Detect which cell encompasses the target text, then output its (x, y) center coordinate. 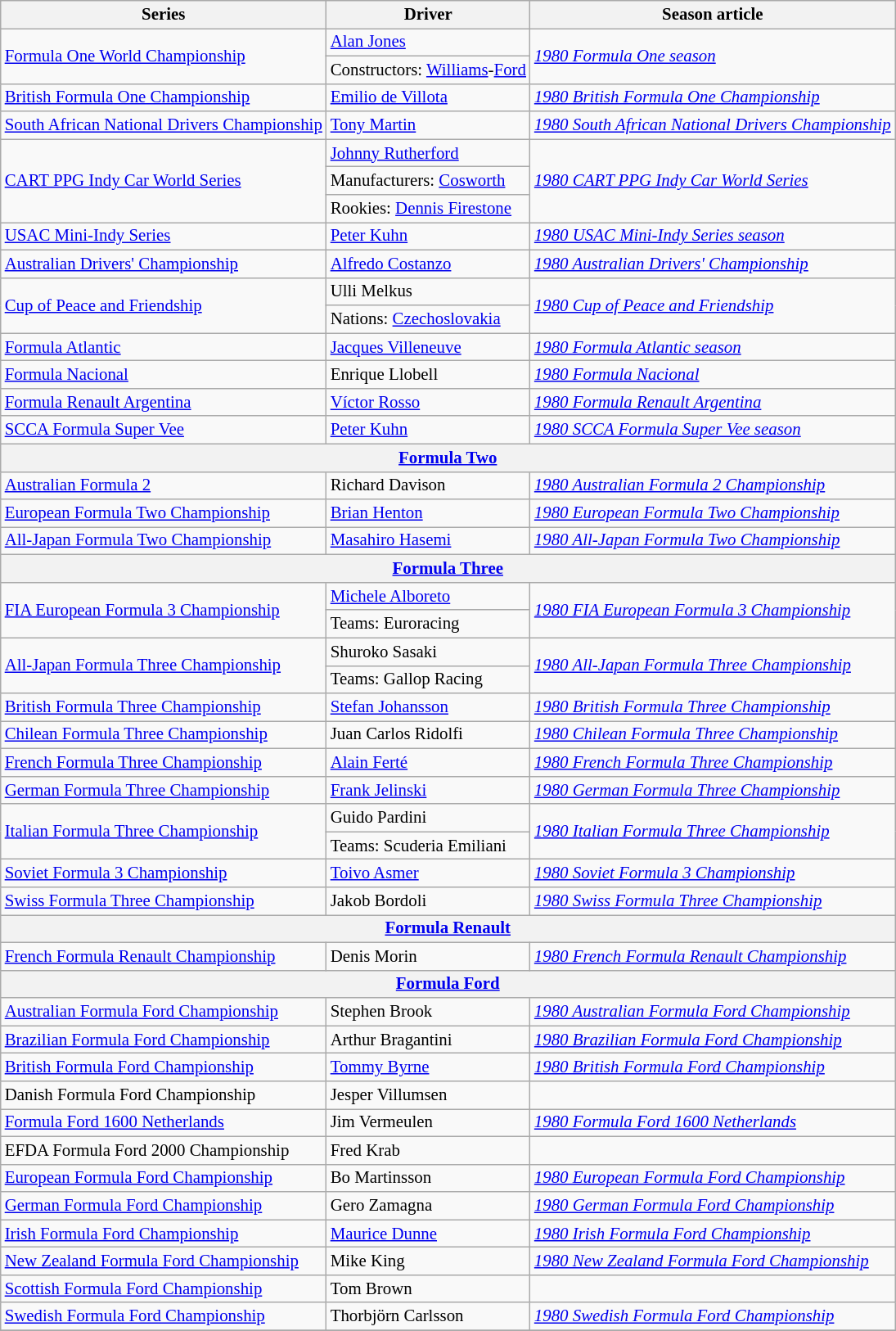
1980 European Formula Two Championship (713, 513)
Constructors: Williams-Ford (429, 70)
Formula Ford 1600 Netherlands (164, 1122)
1980 South African National Drivers Championship (713, 125)
Irish Formula Ford Championship (164, 1234)
Nations: Czechoslovakia (429, 319)
Víctor Rosso (429, 402)
Australian Formula Ford Championship (164, 1012)
Maurice Dunne (429, 1234)
1980 Formula Nacional (713, 375)
1980 British Formula Ford Championship (713, 1067)
1980 German Formula Three Championship (713, 790)
Rookies: Dennis Firestone (429, 209)
Brazilian Formula Ford Championship (164, 1040)
Soviet Formula 3 Championship (164, 873)
1980 FIA European Formula 3 Championship (713, 610)
1980 New Zealand Formula Ford Championship (713, 1261)
Emilio de Villota (429, 97)
Jesper Villumsen (429, 1095)
French Formula Renault Championship (164, 956)
1980 CART PPG Indy Car World Series (713, 181)
Formula Ford (448, 984)
1980 Cup of Peace and Friendship (713, 305)
1980 Soviet Formula 3 Championship (713, 873)
Jacques Villeneuve (429, 347)
Cup of Peace and Friendship (164, 305)
1980 USAC Mini-Indy Series season (713, 236)
Formula Atlantic (164, 347)
SCCA Formula Super Vee (164, 430)
CART PPG Indy Car World Series (164, 181)
Teams: Euroracing (429, 624)
Brian Henton (429, 513)
1980 Australian Formula Ford Championship (713, 1012)
German Formula Ford Championship (164, 1206)
Tommy Byrne (429, 1067)
British Formula Ford Championship (164, 1067)
1980 German Formula Ford Championship (713, 1206)
Teams: Scuderia Emiliani (429, 846)
1980 Australian Formula 2 Championship (713, 485)
1980 French Formula Renault Championship (713, 956)
1980 Australian Drivers' Championship (713, 264)
Stephen Brook (429, 1012)
1980 Brazilian Formula Ford Championship (713, 1040)
Swedish Formula Ford Championship (164, 1316)
Teams: Gallop Racing (429, 679)
Series (164, 15)
Toivo Asmer (429, 873)
Bo Martinsson (429, 1178)
Driver (429, 15)
Ulli Melkus (429, 291)
1980 Italian Formula Three Championship (713, 832)
1980 All-Japan Formula Two Championship (713, 541)
1980 European Formula Ford Championship (713, 1178)
Guido Pardini (429, 818)
Shuroko Sasaki (429, 652)
Formula Nacional (164, 375)
Michele Alboreto (429, 596)
1980 British Formula One Championship (713, 97)
British Formula One Championship (164, 97)
FIA European Formula 3 Championship (164, 610)
1980 British Formula Three Championship (713, 707)
All-Japan Formula Two Championship (164, 541)
Formula Renault (448, 929)
Fred Krab (429, 1150)
Stefan Johansson (429, 707)
1980 Chilean Formula Three Championship (713, 735)
Johnny Rutherford (429, 153)
Arthur Bragantini (429, 1040)
1980 French Formula Three Championship (713, 762)
1980 All-Japan Formula Three Championship (713, 665)
1980 Formula One season (713, 56)
British Formula Three Championship (164, 707)
Italian Formula Three Championship (164, 832)
Alfredo Costanzo (429, 264)
Richard Davison (429, 485)
1980 Swedish Formula Ford Championship (713, 1316)
Season article (713, 15)
1980 Formula Ford 1600 Netherlands (713, 1122)
Jakob Bordoli (429, 901)
South African National Drivers Championship (164, 125)
Alan Jones (429, 42)
EFDA Formula Ford 2000 Championship (164, 1150)
Enrique Llobell (429, 375)
1980 Formula Renault Argentina (713, 402)
Formula Renault Argentina (164, 402)
All-Japan Formula Three Championship (164, 665)
Swiss Formula Three Championship (164, 901)
European Formula Ford Championship (164, 1178)
Gero Zamagna (429, 1206)
Tony Martin (429, 125)
Formula Two (448, 458)
Scottish Formula Ford Championship (164, 1288)
Tom Brown (429, 1288)
USAC Mini-Indy Series (164, 236)
Denis Morin (429, 956)
Australian Formula 2 (164, 485)
European Formula Two Championship (164, 513)
Frank Jelinski (429, 790)
Jim Vermeulen (429, 1122)
Chilean Formula Three Championship (164, 735)
Thorbjörn Carlsson (429, 1316)
French Formula Three Championship (164, 762)
Australian Drivers' Championship (164, 264)
Formula Three (448, 569)
Alain Ferté (429, 762)
Juan Carlos Ridolfi (429, 735)
New Zealand Formula Ford Championship (164, 1261)
Manufacturers: Cosworth (429, 181)
Formula One World Championship (164, 56)
1980 Swiss Formula Three Championship (713, 901)
1980 Formula Atlantic season (713, 347)
1980 Irish Formula Ford Championship (713, 1234)
Mike King (429, 1261)
German Formula Three Championship (164, 790)
1980 SCCA Formula Super Vee season (713, 430)
Masahiro Hasemi (429, 541)
Danish Formula Ford Championship (164, 1095)
